Extract the (X, Y) coordinate from the center of the cell holding the provided text.  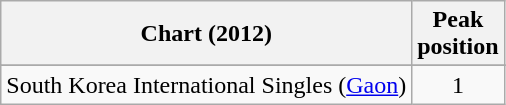
Peakposition (458, 34)
Chart (2012) (206, 34)
South Korea International Singles (Gaon) (206, 85)
1 (458, 85)
